Detect which cell encompasses the target text, then output its [x, y] center coordinate. 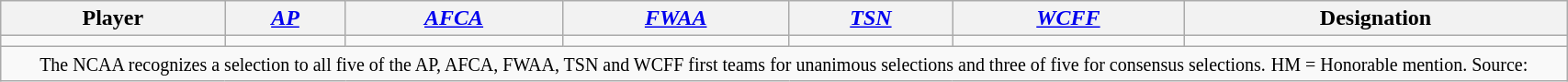
Player [113, 18]
AP [285, 18]
TSN [871, 18]
Designation [1375, 18]
FWAA [676, 18]
WCFF [1069, 18]
AFCA [454, 18]
